Scan for the cell matching the given text and deliver its (x, y) coordinate at center. 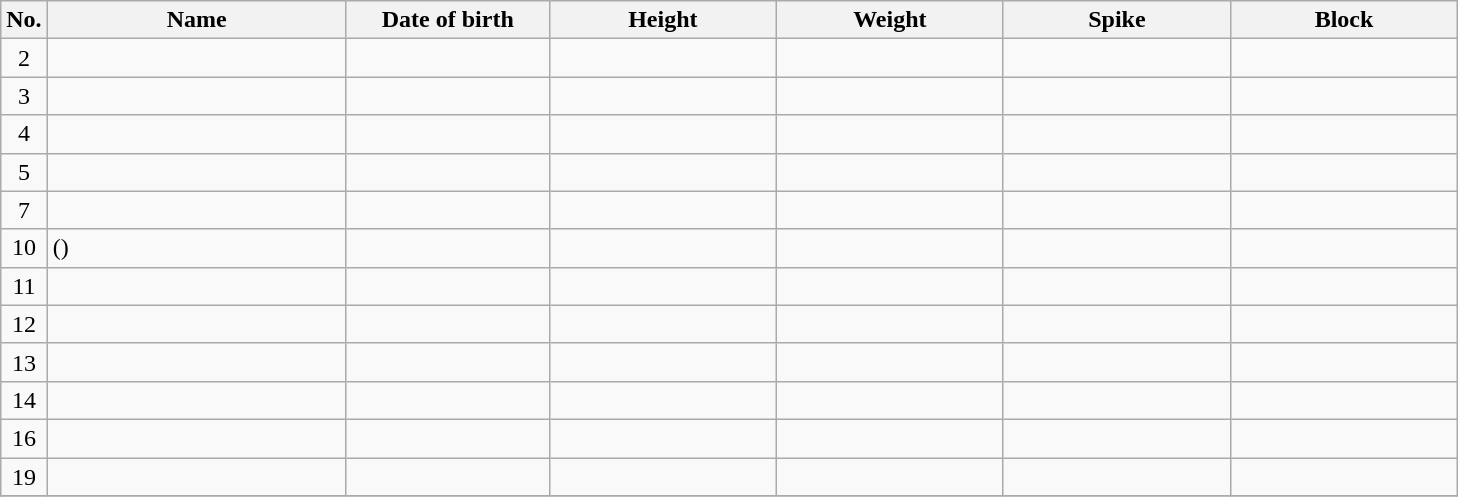
16 (24, 438)
19 (24, 477)
No. (24, 20)
Spike (1116, 20)
Name (196, 20)
12 (24, 324)
3 (24, 96)
4 (24, 134)
5 (24, 172)
13 (24, 362)
7 (24, 210)
14 (24, 400)
2 (24, 58)
11 (24, 286)
Weight (890, 20)
Height (662, 20)
10 (24, 248)
() (196, 248)
Date of birth (448, 20)
Block (1344, 20)
